For the text-containing cell, return its midpoint in [x, y] coordinate format. 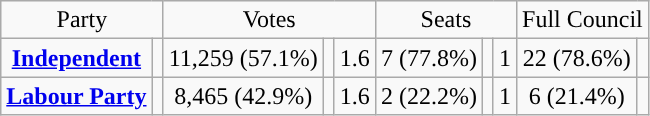
Seats [446, 20]
22 (78.6%) [578, 58]
Full Council [583, 20]
6 (21.4%) [578, 96]
11,259 (57.1%) [243, 58]
Labour Party [76, 96]
7 (77.8%) [428, 58]
Independent [76, 58]
8,465 (42.9%) [243, 96]
Party [82, 20]
2 (22.2%) [428, 96]
Votes [269, 20]
